For the text-containing cell, return its midpoint in [x, y] coordinate format. 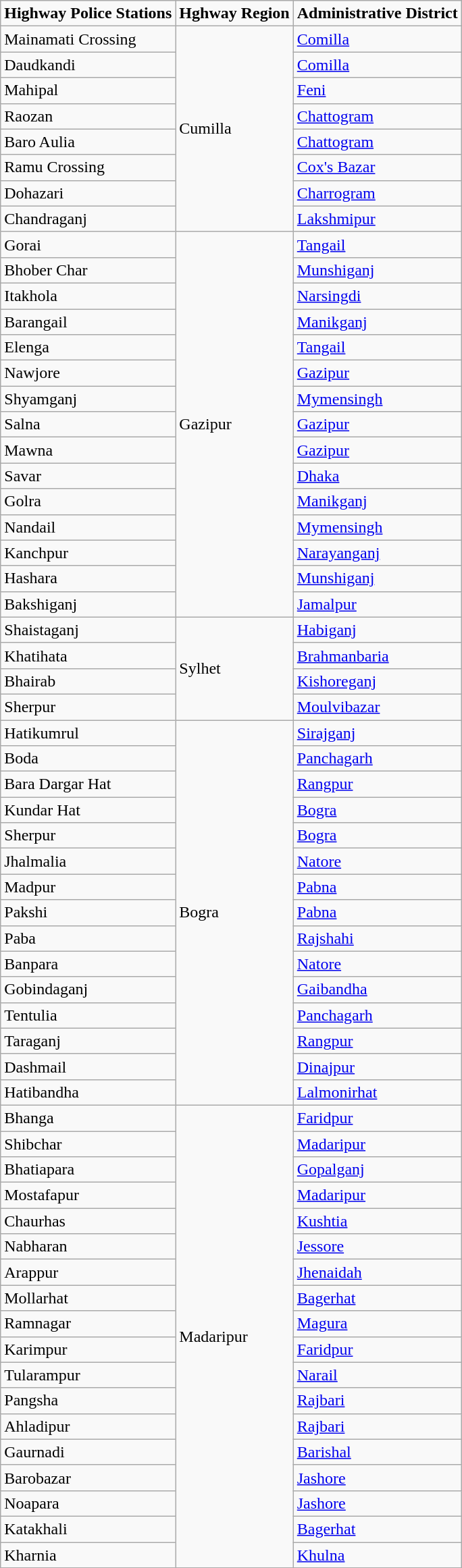
Kishoreganj [377, 681]
Gobindaganj [88, 990]
Chandraganj [88, 219]
Bhatiapara [88, 1170]
Shibchar [88, 1144]
Baro Aulia [88, 142]
Mainamati Crossing [88, 39]
Katakhali [88, 1529]
Bakshiganj [88, 604]
Pakshi [88, 913]
Itakhola [88, 296]
Madpur [88, 887]
Noapara [88, 1503]
Shaistaganj [88, 630]
Nandail [88, 527]
Kundar Hat [88, 810]
Ramnagar [88, 1324]
Hashara [88, 578]
Elenga [88, 348]
Boda [88, 759]
Highway Police Stations [88, 13]
Cumilla [234, 129]
Ramu Crossing [88, 167]
Kushtia [377, 1221]
Arappur [88, 1272]
Sylhet [234, 668]
Kanchpur [88, 553]
Karimpur [88, 1349]
Raozan [88, 116]
Savar [88, 476]
Gorai [88, 244]
Narail [377, 1375]
Mahipal [88, 90]
Jhalmalia [88, 861]
Khatihata [88, 655]
Khulna [377, 1555]
Tentulia [88, 1015]
Bhairab [88, 681]
Rajshahi [377, 938]
Kharnia [88, 1555]
Banpara [88, 964]
Narsingdi [377, 296]
Charrogram [377, 193]
Barangail [88, 322]
Chaurhas [88, 1221]
Tularampur [88, 1375]
Dashmail [88, 1066]
Mostafapur [88, 1195]
Jamalpur [377, 604]
Jessore [377, 1247]
Feni [377, 90]
Golra [88, 502]
Narayanganj [377, 553]
Lakshmipur [377, 219]
Pangsha [88, 1401]
Moulvibazar [377, 707]
Jhenaidah [377, 1272]
Dinajpur [377, 1066]
Ahladipur [88, 1426]
Barishal [377, 1452]
Gopalganj [377, 1170]
Shyamganj [88, 399]
Daudkandi [88, 65]
Sirajganj [377, 732]
Lalmonirhat [377, 1092]
Habiganj [377, 630]
Nawjore [88, 373]
Paba [88, 938]
Gaurnadi [88, 1452]
Dohazari [88, 193]
Bara Dargar Hat [88, 784]
Salna [88, 425]
Taraganj [88, 1041]
Mawna [88, 450]
Bhanga [88, 1118]
Brahmanbaria [377, 655]
Hatibandha [88, 1092]
Magura [377, 1324]
Nabharan [88, 1247]
Hghway Region [234, 13]
Administrative District [377, 13]
Mollarhat [88, 1298]
Dhaka [377, 476]
Hatikumrul [88, 732]
Bhober Char [88, 270]
Cox's Bazar [377, 167]
Gaibandha [377, 990]
Barobazar [88, 1478]
